Search for the cell housing the specified text and yield its (X, Y) center coordinate. 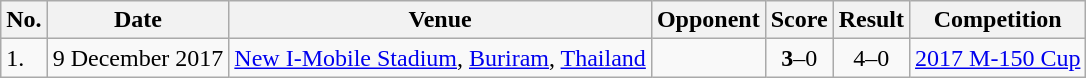
Score (799, 20)
9 December 2017 (138, 58)
3–0 (799, 58)
No. (24, 20)
New I-Mobile Stadium, Buriram, Thailand (440, 58)
Date (138, 20)
4–0 (871, 58)
Venue (440, 20)
Result (871, 20)
1. (24, 58)
Competition (998, 20)
2017 M-150 Cup (998, 58)
Opponent (708, 20)
